Output the [x, y] coordinate of the center of the cell containing the given text.  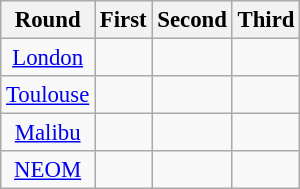
Round [48, 20]
Second [192, 20]
London [48, 58]
Malibu [48, 133]
Toulouse [48, 95]
NEOM [48, 170]
Third [266, 20]
First [124, 20]
